Pinpoint the cell where the given text exists, returning its (X, Y) midpoint coordinate. 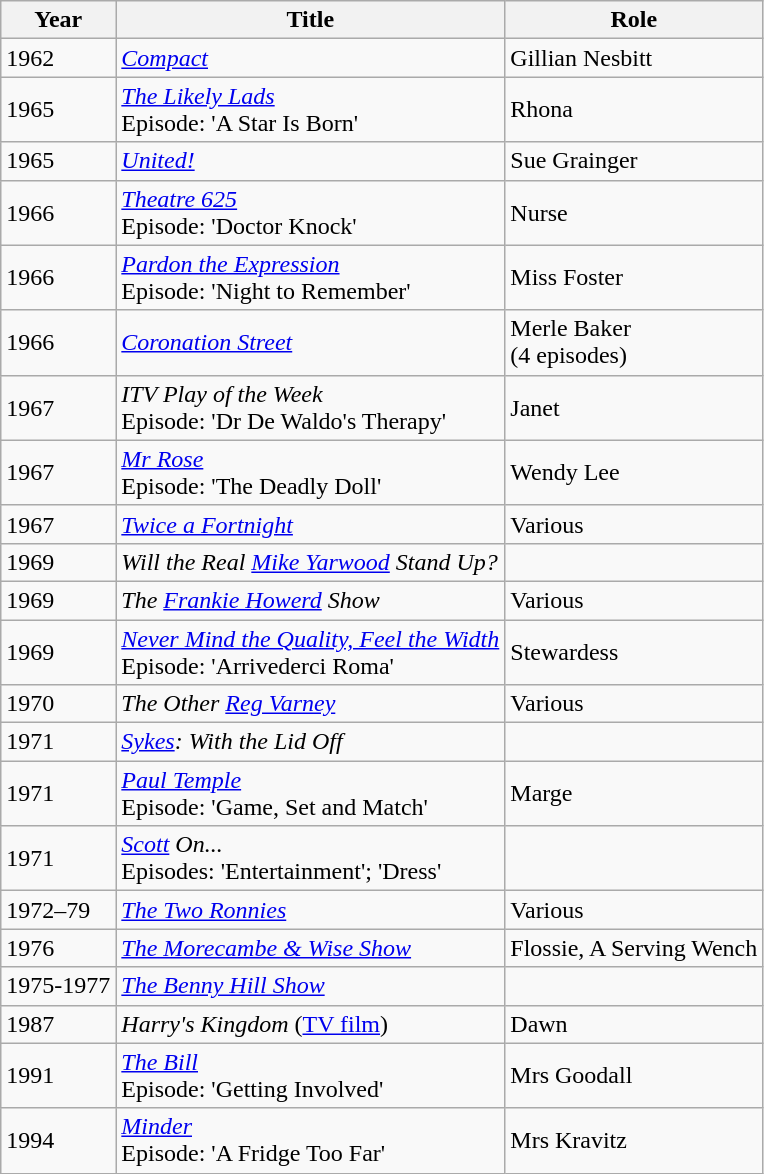
The Two Ronnies (310, 910)
Harry's Kingdom (TV film) (310, 1024)
United! (310, 161)
1976 (58, 948)
Never Mind the Quality, Feel the WidthEpisode: 'Arrivederci Roma' (310, 652)
1972–79 (58, 910)
Wendy Lee (634, 472)
1975-1977 (58, 986)
MinderEpisode: 'A Fridge Too Far' (310, 1140)
Mrs Kravitz (634, 1140)
Compact (310, 58)
Gillian Nesbitt (634, 58)
1962 (58, 58)
The Likely LadsEpisode: 'A Star Is Born' (310, 110)
Sykes: With the Lid Off (310, 742)
Role (634, 20)
Year (58, 20)
Nurse (634, 212)
Scott On...Episodes: 'Entertainment'; 'Dress' (310, 858)
Pardon the ExpressionEpisode: 'Night to Remember' (310, 278)
Dawn (634, 1024)
The Benny Hill Show (310, 986)
Theatre 625Episode: 'Doctor Knock' (310, 212)
Marge (634, 794)
1991 (58, 1076)
1994 (58, 1140)
Coronation Street (310, 342)
The BillEpisode: 'Getting Involved' (310, 1076)
Mrs Goodall (634, 1076)
Miss Foster (634, 278)
Twice a Fortnight (310, 524)
ITV Play of the WeekEpisode: 'Dr De Waldo's Therapy' (310, 408)
Mr RoseEpisode: 'The Deadly Doll' (310, 472)
1987 (58, 1024)
Stewardess (634, 652)
Merle Baker(4 episodes) (634, 342)
1970 (58, 704)
The Other Reg Varney (310, 704)
Janet (634, 408)
Will the Real Mike Yarwood Stand Up? (310, 562)
Sue Grainger (634, 161)
Title (310, 20)
The Frankie Howerd Show (310, 600)
Flossie, A Serving Wench (634, 948)
Rhona (634, 110)
The Morecambe & Wise Show (310, 948)
Paul TempleEpisode: 'Game, Set and Match' (310, 794)
